Determine the [X, Y] coordinate at the center of the cell enclosing the given text.  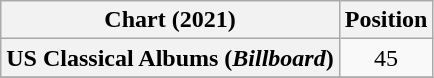
Position [386, 20]
Chart (2021) [170, 20]
45 [386, 58]
US Classical Albums (Billboard) [170, 58]
